For the text-containing cell, return its midpoint in (x, y) coordinate format. 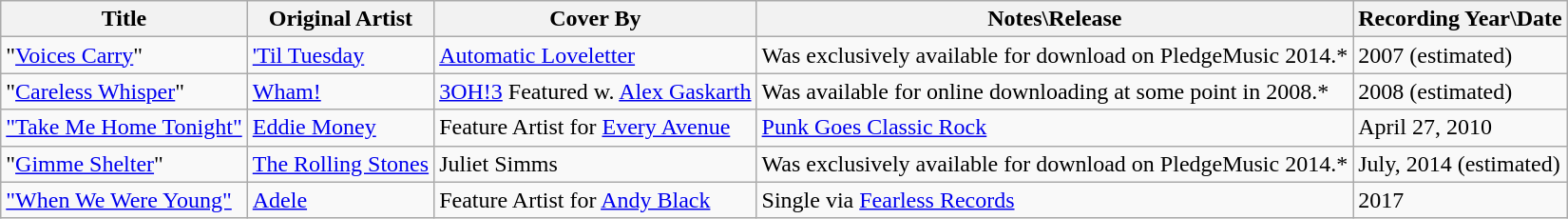
Cover By (595, 19)
Was available for online downloading at some point in 2008.* (1055, 91)
"Voices Carry" (124, 55)
2008 (estimated) (1460, 91)
The Rolling Stones (340, 164)
2007 (estimated) (1460, 55)
Notes\Release (1055, 19)
Wham! (340, 91)
Eddie Money (340, 128)
April 27, 2010 (1460, 128)
Automatic Loveletter (595, 55)
Title (124, 19)
Single via Fearless Records (1055, 200)
Original Artist (340, 19)
"Take Me Home Tonight" (124, 128)
Recording Year\Date (1460, 19)
3OH!3 Featured w. Alex Gaskarth (595, 91)
'Til Tuesday (340, 55)
"Gimme Shelter" (124, 164)
Feature Artist for Andy Black (595, 200)
Punk Goes Classic Rock (1055, 128)
"Careless Whisper" (124, 91)
Feature Artist for Every Avenue (595, 128)
Juliet Simms (595, 164)
July, 2014 (estimated) (1460, 164)
Adele (340, 200)
2017 (1460, 200)
"When We Were Young" (124, 200)
